Return (X, Y) of the center of cell containing provided text 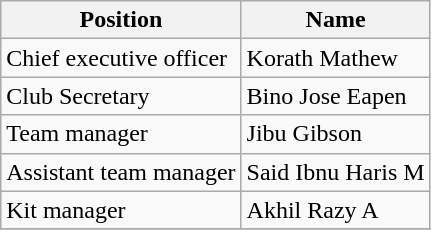
Team manager (121, 134)
Assistant team manager (121, 172)
Chief executive officer (121, 58)
Korath Mathew (336, 58)
Bino Jose Eapen (336, 96)
Jibu Gibson (336, 134)
Akhil Razy A (336, 210)
Said Ibnu Haris M (336, 172)
Kit manager (121, 210)
Position (121, 20)
Name (336, 20)
Club Secretary (121, 96)
